Scan for the cell matching the given text and deliver its (X, Y) coordinate at center. 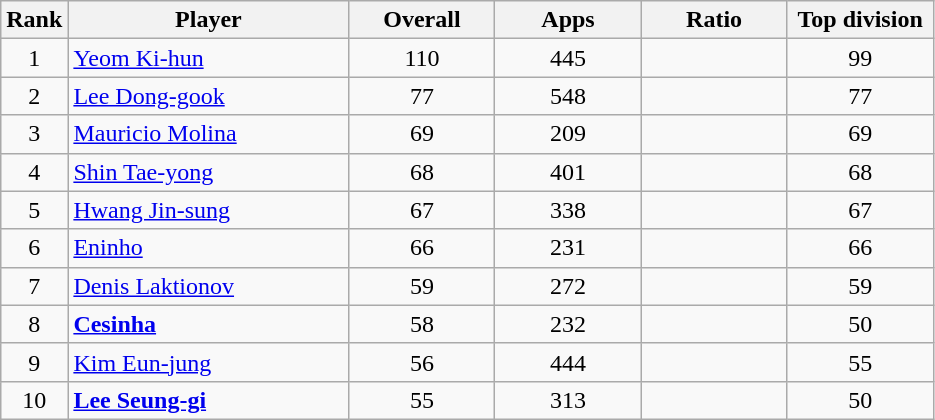
338 (568, 210)
10 (34, 400)
Lee Seung-gi (208, 400)
209 (568, 134)
58 (422, 324)
Eninho (208, 248)
Rank (34, 20)
Player (208, 20)
3 (34, 134)
444 (568, 362)
56 (422, 362)
Kim Eun-jung (208, 362)
Cesinha (208, 324)
401 (568, 172)
Lee Dong-gook (208, 96)
Shin Tae-yong (208, 172)
1 (34, 58)
Hwang Jin-sung (208, 210)
4 (34, 172)
231 (568, 248)
5 (34, 210)
Denis Laktionov (208, 286)
2 (34, 96)
Overall (422, 20)
Top division (860, 20)
99 (860, 58)
313 (568, 400)
232 (568, 324)
548 (568, 96)
445 (568, 58)
Mauricio Molina (208, 134)
110 (422, 58)
8 (34, 324)
Apps (568, 20)
6 (34, 248)
Yeom Ki-hun (208, 58)
Ratio (714, 20)
7 (34, 286)
9 (34, 362)
272 (568, 286)
